Find where the given text appears and provide that cell's center as (X, Y) coordinate. 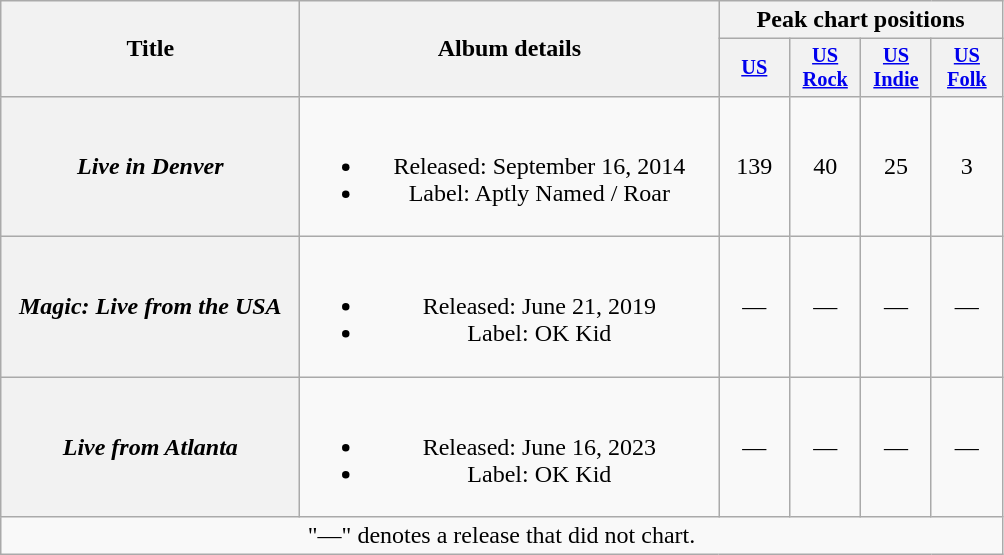
"—" denotes a release that did not chart. (502, 536)
Title (150, 49)
USRock (826, 68)
Peak chart positions (860, 20)
Released: June 16, 2023Label: OK Kid (510, 447)
25 (896, 166)
3 (966, 166)
40 (826, 166)
Released: June 21, 2019Label: OK Kid (510, 307)
USIndie (896, 68)
Album details (510, 49)
Live in Denver (150, 166)
Live from Atlanta (150, 447)
US (754, 68)
Released: September 16, 2014Label: Aptly Named / Roar (510, 166)
Magic: Live from the USA (150, 307)
139 (754, 166)
USFolk (966, 68)
